Return [X, Y] of the center of cell containing provided text 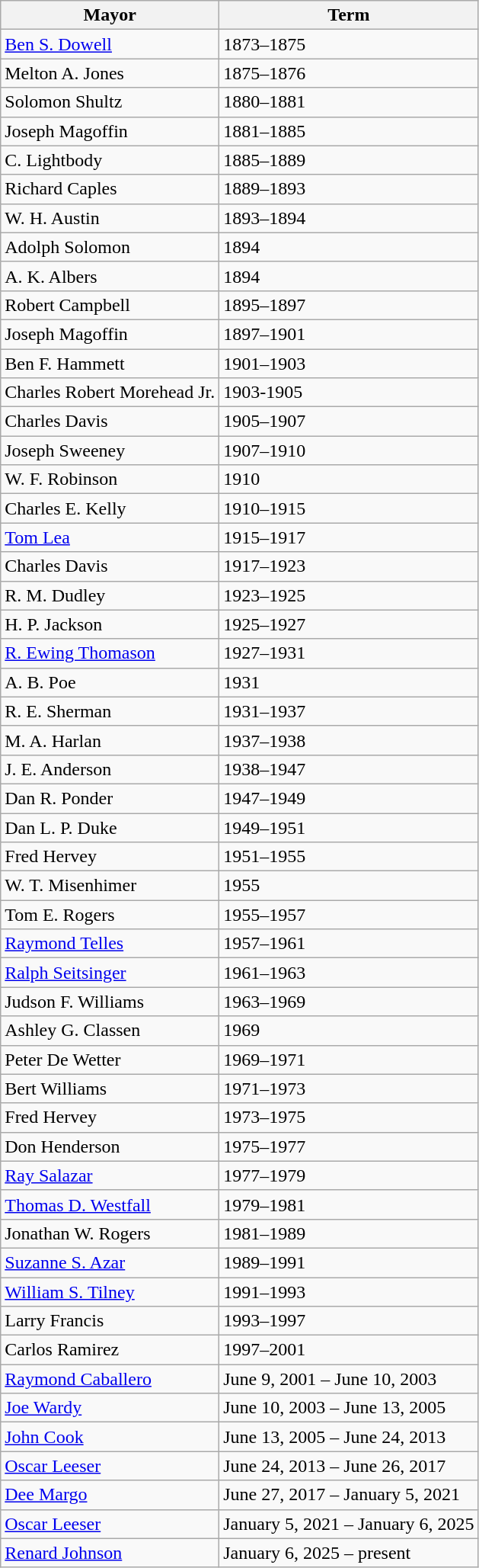
W. H. Austin [110, 218]
Ralph Seitsinger [110, 973]
Dan L. P. Duke [110, 827]
1957–1961 [349, 944]
Tom Lea [110, 537]
1981–1989 [349, 1233]
Charles E. Kelly [110, 508]
January 6, 2025 – present [349, 1553]
1885–1889 [349, 160]
1955–1957 [349, 915]
1923–1925 [349, 595]
1947–1949 [349, 798]
1875–1876 [349, 73]
1903-1905 [349, 393]
Jonathan W. Rogers [110, 1233]
1907–1910 [349, 451]
H. P. Jackson [110, 624]
Ashley G. Classen [110, 1031]
Suzanne S. Azar [110, 1262]
January 5, 2021 – January 6, 2025 [349, 1524]
Larry Francis [110, 1321]
1938–1947 [349, 769]
Term [349, 15]
1971–1973 [349, 1089]
Thomas D. Westfall [110, 1204]
Peter De Wetter [110, 1060]
M. A. Harlan [110, 740]
Renard Johnson [110, 1553]
1931 [349, 682]
Judson F. Williams [110, 1002]
1901–1903 [349, 364]
1917–1923 [349, 566]
1961–1963 [349, 973]
1993–1997 [349, 1321]
1915–1917 [349, 537]
1991–1993 [349, 1292]
1895–1897 [349, 305]
June 24, 2013 – June 26, 2017 [349, 1466]
1977–1979 [349, 1175]
R. M. Dudley [110, 595]
Solomon Shultz [110, 102]
1989–1991 [349, 1262]
Raymond Telles [110, 944]
June 9, 2001 – June 10, 2003 [349, 1379]
1963–1969 [349, 1002]
1873–1875 [349, 44]
1927–1931 [349, 653]
1910 [349, 479]
Tom E. Rogers [110, 915]
1897–1901 [349, 334]
W. F. Robinson [110, 479]
A. K. Albers [110, 276]
Dee Margo [110, 1495]
1969–1971 [349, 1060]
Melton A. Jones [110, 73]
1931–1937 [349, 711]
1951–1955 [349, 857]
Ray Salazar [110, 1175]
William S. Tilney [110, 1292]
Bert Williams [110, 1089]
1969 [349, 1031]
Carlos Ramirez [110, 1350]
1880–1881 [349, 102]
1910–1915 [349, 508]
June 10, 2003 – June 13, 2005 [349, 1408]
Mayor [110, 15]
Adolph Solomon [110, 247]
1889–1893 [349, 189]
Ben S. Dowell [110, 44]
1881–1885 [349, 131]
C. Lightbody [110, 160]
1975–1977 [349, 1146]
1979–1981 [349, 1204]
1893–1894 [349, 218]
1905–1907 [349, 422]
June 13, 2005 – June 24, 2013 [349, 1437]
1997–2001 [349, 1350]
June 27, 2017 – January 5, 2021 [349, 1495]
Richard Caples [110, 189]
R. E. Sherman [110, 711]
Don Henderson [110, 1146]
Robert Campbell [110, 305]
1949–1951 [349, 827]
Dan R. Ponder [110, 798]
Joseph Sweeney [110, 451]
A. B. Poe [110, 682]
J. E. Anderson [110, 769]
1937–1938 [349, 740]
Charles Robert Morehead Jr. [110, 393]
Joe Wardy [110, 1408]
Ben F. Hammett [110, 364]
1955 [349, 886]
1973–1975 [349, 1117]
R. Ewing Thomason [110, 653]
Raymond Caballero [110, 1379]
John Cook [110, 1437]
1925–1927 [349, 624]
W. T. Misenhimer [110, 886]
